Capture the cell that displays the provided text and extract its (x, y) central coordinate. 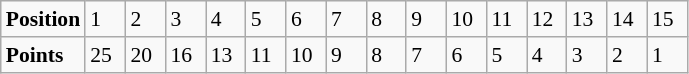
14 (627, 19)
25 (105, 55)
Points (43, 55)
15 (667, 19)
12 (547, 19)
Position (43, 19)
20 (145, 55)
16 (185, 55)
